Pinpoint the cell where the given text exists, returning its [x, y] midpoint coordinate. 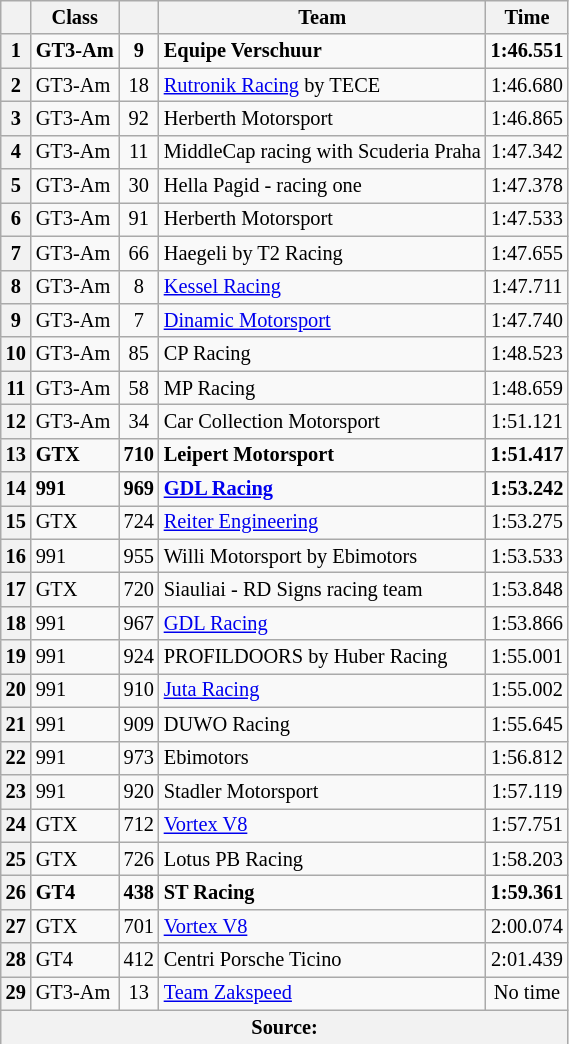
Leipert Motorsport [322, 455]
1 [16, 51]
Class [75, 17]
CP Racing [322, 354]
12 [16, 421]
Ebimotors [322, 758]
No time [528, 993]
24 [16, 825]
Reiter Engineering [322, 522]
1:47.533 [528, 219]
1:47.711 [528, 287]
ST Racing [322, 892]
Juta Racing [322, 690]
720 [139, 589]
Rutronik Racing by TECE [322, 85]
26 [16, 892]
Willi Motorsport by Ebimotors [322, 556]
92 [139, 118]
PROFILDOORS by Huber Racing [322, 657]
25 [16, 859]
DUWO Racing [322, 724]
1:57.119 [528, 791]
920 [139, 791]
10 [16, 354]
909 [139, 724]
969 [139, 489]
1:56.812 [528, 758]
1:46.551 [528, 51]
Centri Porsche Ticino [322, 960]
85 [139, 354]
58 [139, 388]
712 [139, 825]
955 [139, 556]
1:55.002 [528, 690]
Hella Pagid - racing one [322, 186]
28 [16, 960]
Kessel Racing [322, 287]
1:57.751 [528, 825]
34 [139, 421]
MP Racing [322, 388]
1:58.203 [528, 859]
19 [16, 657]
Haegeli by T2 Racing [322, 253]
Team [322, 17]
1:47.655 [528, 253]
1:53.242 [528, 489]
15 [16, 522]
973 [139, 758]
1:55.001 [528, 657]
438 [139, 892]
6 [16, 219]
Equipe Verschuur [322, 51]
22 [16, 758]
Car Collection Motorsport [322, 421]
1:48.659 [528, 388]
724 [139, 522]
Time [528, 17]
27 [16, 926]
91 [139, 219]
412 [139, 960]
2:01.439 [528, 960]
1:46.680 [528, 85]
1:46.865 [528, 118]
1:55.645 [528, 724]
1:47.740 [528, 320]
MiddleCap racing with Scuderia Praha [322, 152]
924 [139, 657]
1:47.342 [528, 152]
1:53.848 [528, 589]
967 [139, 623]
21 [16, 724]
5 [16, 186]
20 [16, 690]
701 [139, 926]
2:00.074 [528, 926]
1:47.378 [528, 186]
1:53.275 [528, 522]
Stadler Motorsport [322, 791]
Team Zakspeed [322, 993]
16 [16, 556]
30 [139, 186]
1:51.121 [528, 421]
Lotus PB Racing [322, 859]
66 [139, 253]
726 [139, 859]
1:59.361 [528, 892]
Source: [285, 1027]
23 [16, 791]
1:48.523 [528, 354]
2 [16, 85]
17 [16, 589]
910 [139, 690]
4 [16, 152]
1:51.417 [528, 455]
3 [16, 118]
1:53.866 [528, 623]
29 [16, 993]
1:53.533 [528, 556]
Dinamic Motorsport [322, 320]
Siauliai - RD Signs racing team [322, 589]
710 [139, 455]
14 [16, 489]
